Locate the cell with the specified text and output its (X, Y) center coordinate. 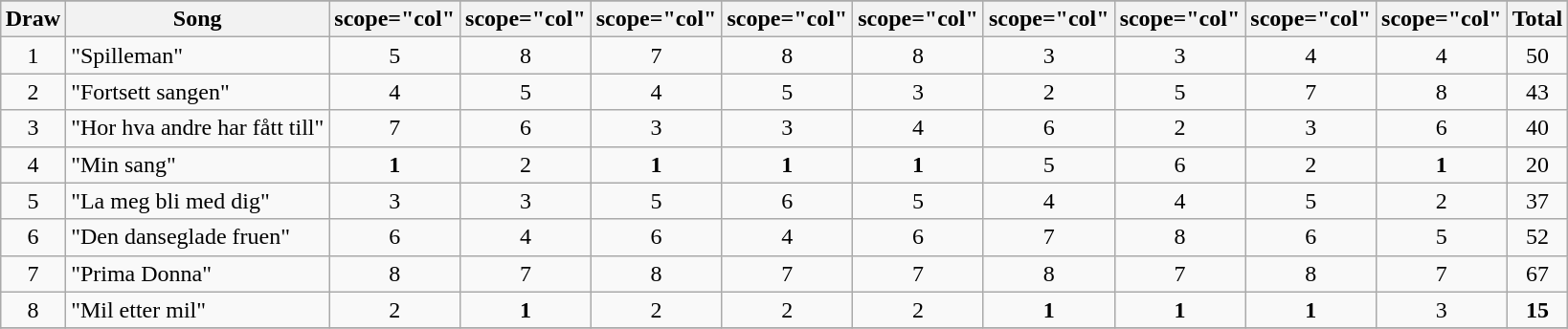
"Min sang" (197, 164)
52 (1537, 237)
15 (1537, 310)
43 (1537, 92)
20 (1537, 164)
Total (1537, 19)
Draw (33, 19)
"Fortsett sangen" (197, 92)
Song (197, 19)
"Spilleman" (197, 55)
50 (1537, 55)
67 (1537, 274)
"La meg bli med dig" (197, 201)
"Prima Donna" (197, 274)
37 (1537, 201)
"Mil etter mil" (197, 310)
"Den danseglade fruen" (197, 237)
40 (1537, 128)
"Hor hva andre har fått till" (197, 128)
